Locate the cell with the specified text and output its (X, Y) center coordinate. 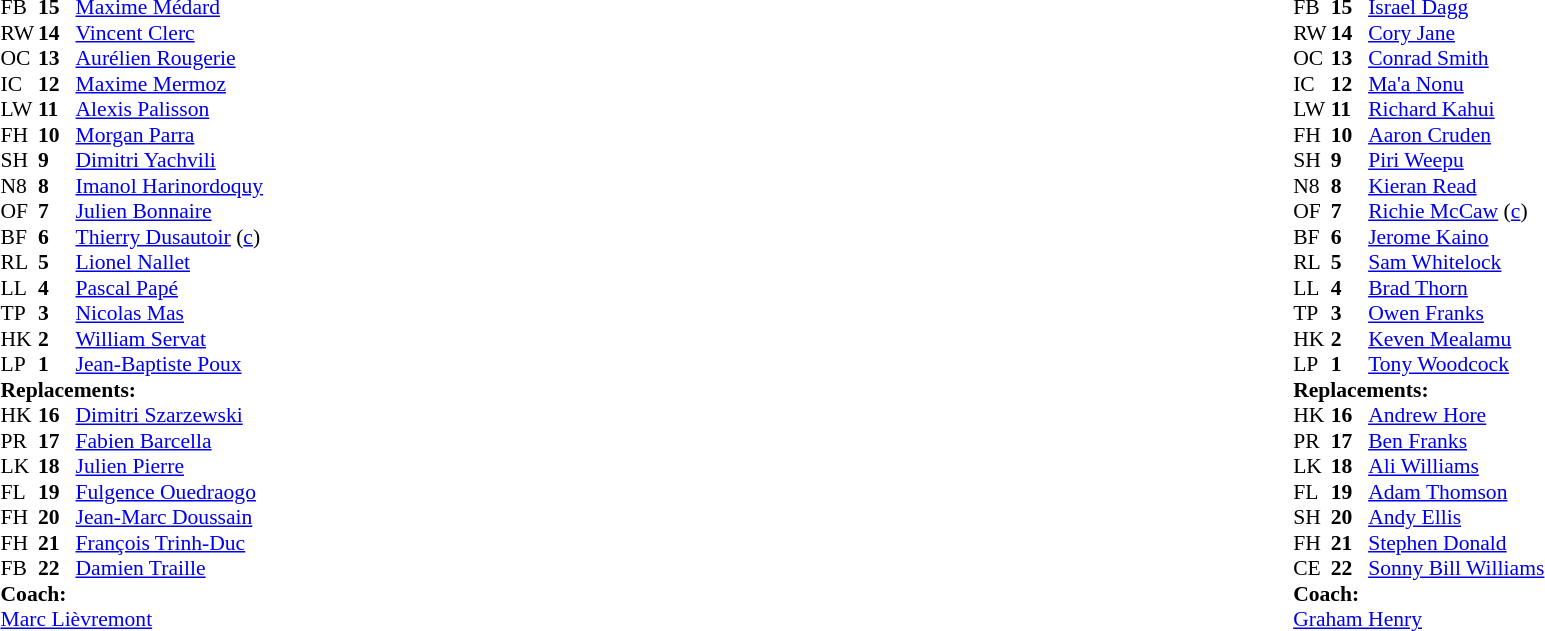
Ben Franks (1456, 441)
Morgan Parra (170, 135)
Aaron Cruden (1456, 135)
Nicolas Mas (170, 313)
William Servat (170, 339)
Dimitri Yachvili (170, 161)
Jean-Marc Doussain (170, 517)
François Trinh-Duc (170, 543)
Alexis Palisson (170, 109)
Lionel Nallet (170, 263)
Jerome Kaino (1456, 237)
Ali Williams (1456, 467)
Stephen Donald (1456, 543)
Andrew Hore (1456, 415)
Fabien Barcella (170, 441)
Fulgence Ouedraogo (170, 492)
Richard Kahui (1456, 109)
Tony Woodcock (1456, 365)
FB (19, 569)
Sam Whitelock (1456, 263)
Richie McCaw (c) (1456, 211)
Conrad Smith (1456, 59)
Jean-Baptiste Poux (170, 365)
Kieran Read (1456, 186)
Julien Pierre (170, 467)
Aurélien Rougerie (170, 59)
Sonny Bill Williams (1456, 569)
Piri Weepu (1456, 161)
Brad Thorn (1456, 288)
Cory Jane (1456, 33)
Pascal Papé (170, 288)
Maxime Mermoz (170, 84)
Damien Traille (170, 569)
Adam Thomson (1456, 492)
Andy Ellis (1456, 517)
Thierry Dusautoir (c) (170, 237)
Keven Mealamu (1456, 339)
Ma'a Nonu (1456, 84)
Imanol Harinordoquy (170, 186)
Vincent Clerc (170, 33)
Julien Bonnaire (170, 211)
Dimitri Szarzewski (170, 415)
Owen Franks (1456, 313)
CE (1312, 569)
